Locate the cell with the specified text and output its (x, y) center coordinate. 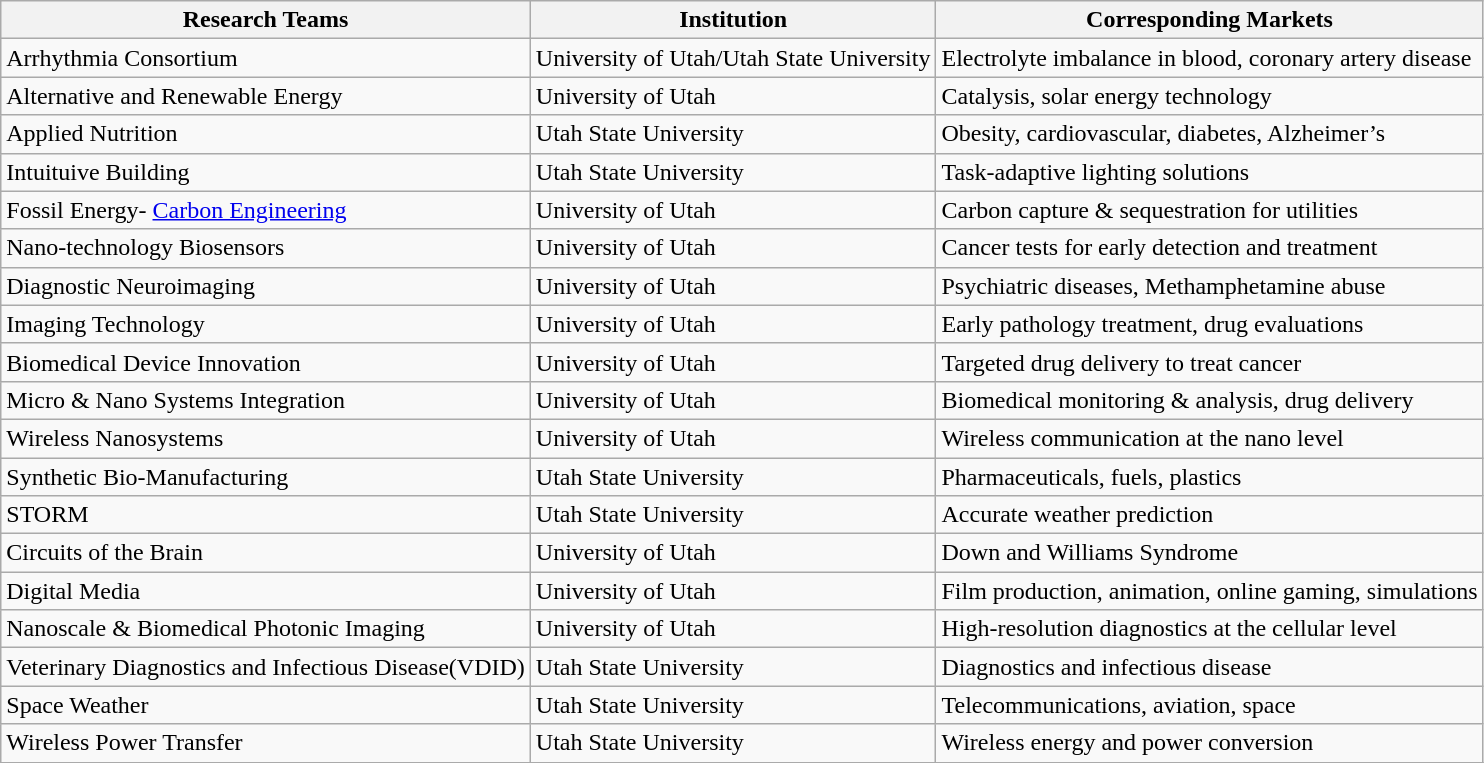
Synthetic Bio-Manufacturing (266, 477)
Intuituive Building (266, 172)
Institution (733, 20)
Accurate weather prediction (1210, 515)
Telecommunications, aviation, space (1210, 705)
Targeted drug delivery to treat cancer (1210, 362)
Early pathology treatment, drug evaluations (1210, 324)
Obesity, cardiovascular, diabetes, Alzheimer’s (1210, 134)
STORM (266, 515)
Space Weather (266, 705)
Diagnostic Neuroimaging (266, 286)
Veterinary Diagnostics and Infectious Disease(VDID) (266, 667)
Nano-technology Biosensors (266, 248)
Down and Williams Syndrome (1210, 553)
Research Teams (266, 20)
Nanoscale & Biomedical Photonic Imaging (266, 629)
Catalysis, solar energy technology (1210, 96)
Fossil Energy- Carbon Engineering (266, 210)
Carbon capture & sequestration for utilities (1210, 210)
Alternative and Renewable Energy (266, 96)
Corresponding Markets (1210, 20)
Arrhythmia Consortium (266, 58)
Imaging Technology (266, 324)
Pharmaceuticals, fuels, plastics (1210, 477)
Wireless communication at the nano level (1210, 438)
Biomedical Device Innovation (266, 362)
Digital Media (266, 591)
Wireless energy and power conversion (1210, 743)
Applied Nutrition (266, 134)
Circuits of the Brain (266, 553)
Cancer tests for early detection and treatment (1210, 248)
Micro & Nano Systems Integration (266, 400)
University of Utah/Utah State University (733, 58)
High-resolution diagnostics at the cellular level (1210, 629)
Wireless Power Transfer (266, 743)
Film production, animation, online gaming, simulations (1210, 591)
Psychiatric diseases, Methamphetamine abuse (1210, 286)
Task-adaptive lighting solutions (1210, 172)
Electrolyte imbalance in blood, coronary artery disease (1210, 58)
Biomedical monitoring & analysis, drug delivery (1210, 400)
Diagnostics and infectious disease (1210, 667)
Wireless Nanosystems (266, 438)
